Return the [X, Y] coordinate for the center point of the cell that contains the specified text.  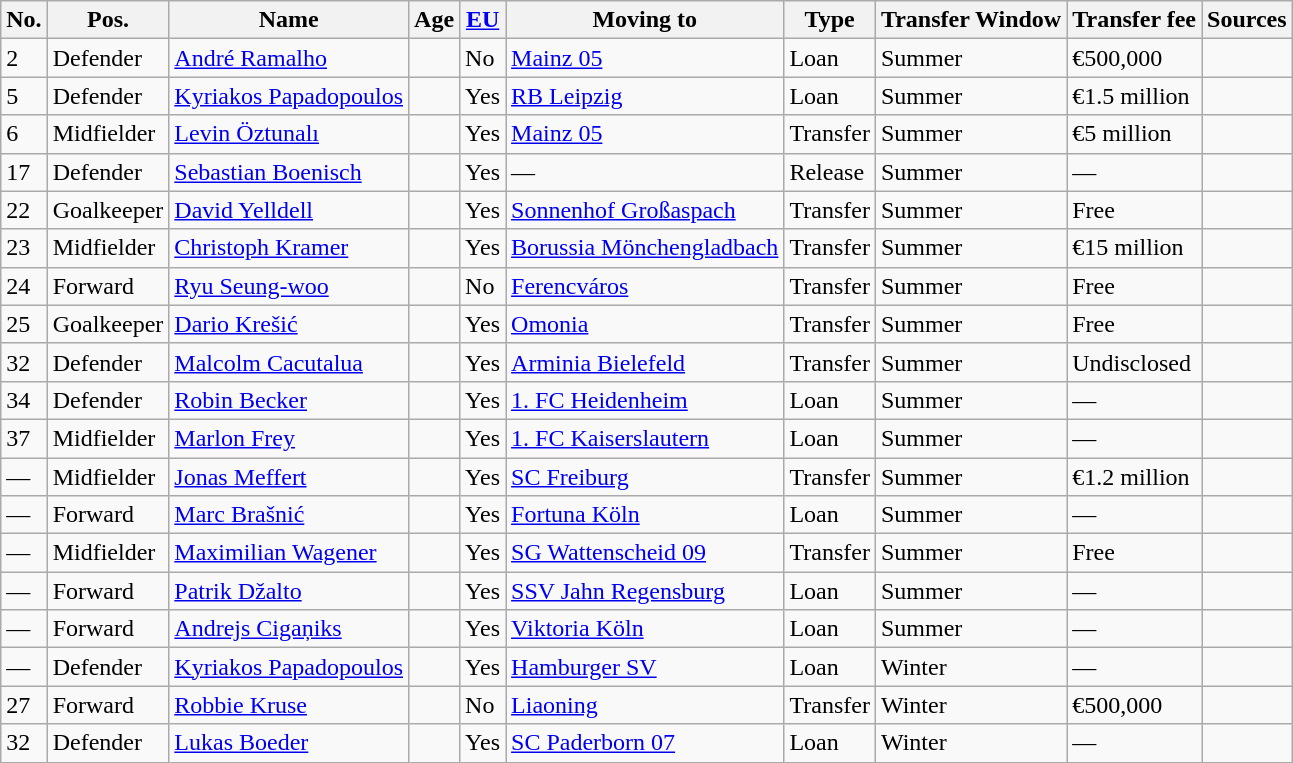
SC Paderborn 07 [645, 743]
Borussia Mönchengladbach [645, 248]
SG Wattenscheid 09 [645, 553]
Robbie Kruse [289, 705]
23 [24, 248]
Lukas Boeder [289, 743]
Sources [1248, 20]
Liaoning [645, 705]
André Ramalho [289, 58]
Sonnenhof Großaspach [645, 210]
RB Leipzig [645, 96]
SSV Jahn Regensburg [645, 591]
EU [483, 20]
Christoph Kramer [289, 248]
€1.2 million [1134, 477]
25 [24, 324]
Age [434, 20]
Type [830, 20]
€1.5 million [1134, 96]
Marc Brašnić [289, 515]
Andrejs Cigaņiks [289, 629]
Undisclosed [1134, 362]
Malcolm Cacutalua [289, 362]
Ryu Seung-woo [289, 286]
Name [289, 20]
Transfer Window [970, 20]
Release [830, 172]
Patrik Džalto [289, 591]
Fortuna Köln [645, 515]
Moving to [645, 20]
Hamburger SV [645, 667]
34 [24, 400]
5 [24, 96]
€15 million [1134, 248]
2 [24, 58]
Omonia [645, 324]
24 [24, 286]
David Yelldell [289, 210]
37 [24, 438]
6 [24, 134]
Ferencváros [645, 286]
No. [24, 20]
22 [24, 210]
Maximilian Wagener [289, 553]
1. FC Heidenheim [645, 400]
Robin Becker [289, 400]
SC Freiburg [645, 477]
Arminia Bielefeld [645, 362]
Marlon Frey [289, 438]
1. FC Kaiserslautern [645, 438]
Pos. [108, 20]
€5 million [1134, 134]
Jonas Meffert [289, 477]
Transfer fee [1134, 20]
Dario Krešić [289, 324]
17 [24, 172]
27 [24, 705]
Levin Öztunalı [289, 134]
Viktoria Köln [645, 629]
Sebastian Boenisch [289, 172]
